Search for the cell housing the specified text and yield its (x, y) center coordinate. 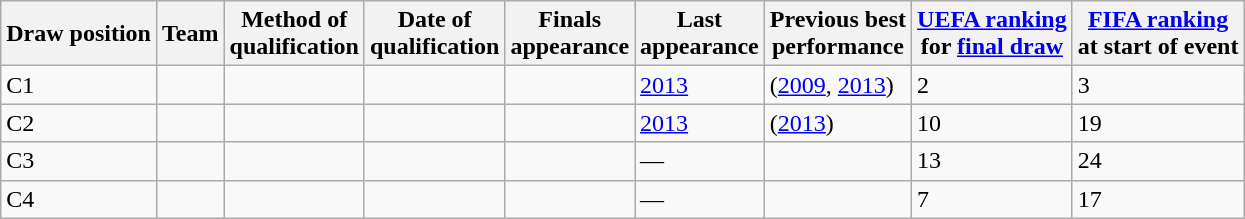
Previous bestperformance (838, 34)
24 (1158, 161)
2 (992, 85)
Method ofqualification (294, 34)
17 (1158, 199)
Date ofqualification (434, 34)
Team (190, 34)
(2013) (838, 123)
C4 (79, 199)
Finalsappearance (570, 34)
(2009, 2013) (838, 85)
FIFA rankingat start of event (1158, 34)
Lastappearance (700, 34)
7 (992, 199)
Draw position (79, 34)
C2 (79, 123)
10 (992, 123)
UEFA rankingfor final draw (992, 34)
C1 (79, 85)
3 (1158, 85)
13 (992, 161)
C3 (79, 161)
19 (1158, 123)
